Find where the given text appears and provide that cell's center as (X, Y) coordinate. 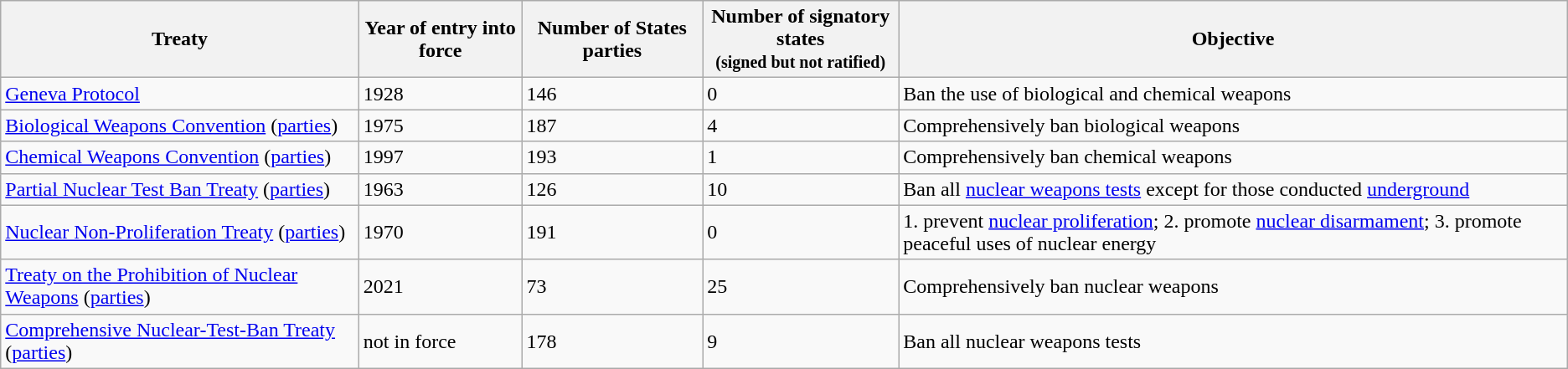
Comprehensively ban chemical weapons (1233, 157)
Treaty on the Prohibition of Nuclear Weapons (parties) (180, 286)
Comprehensively ban nuclear weapons (1233, 286)
Ban all nuclear weapons tests except for those conducted underground (1233, 189)
73 (612, 286)
Comprehensively ban biological weapons (1233, 126)
1928 (441, 94)
Nuclear Non-Proliferation Treaty (parties) (180, 233)
Geneva Protocol (180, 94)
Partial Nuclear Test Ban Treaty (parties) (180, 189)
187 (612, 126)
1997 (441, 157)
1 (801, 157)
Treaty (180, 39)
Objective (1233, 39)
Comprehensive Nuclear-Test-Ban Treaty (parties) (180, 341)
Number of signatory states (signed but not ratified) (801, 39)
193 (612, 157)
Year of entry into force (441, 39)
1970 (441, 233)
1963 (441, 189)
Number of States parties (612, 39)
1. prevent nuclear proliferation; 2. promote nuclear disarmament; 3. promote peaceful uses of nuclear energy (1233, 233)
1975 (441, 126)
10 (801, 189)
4 (801, 126)
Biological Weapons Convention (parties) (180, 126)
9 (801, 341)
25 (801, 286)
not in force (441, 341)
Ban all nuclear weapons tests (1233, 341)
Chemical Weapons Convention (parties) (180, 157)
2021 (441, 286)
178 (612, 341)
191 (612, 233)
146 (612, 94)
Ban the use of biological and chemical weapons (1233, 94)
126 (612, 189)
